From the cell containing the given text, extract its center point as [x, y] coordinate. 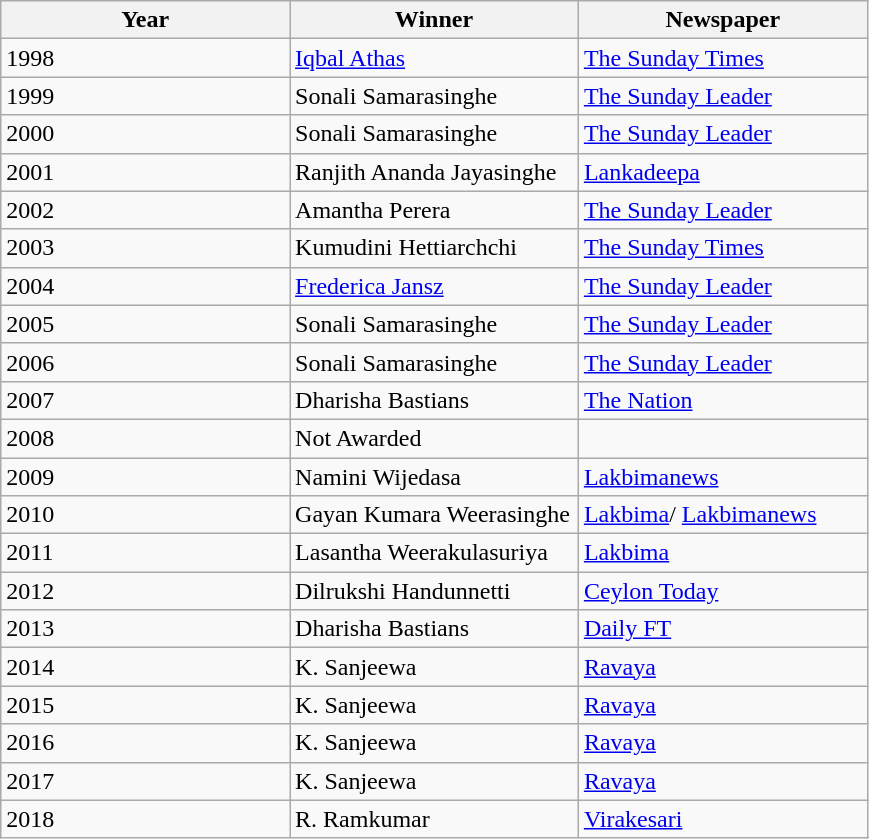
2013 [146, 629]
2010 [146, 515]
2017 [146, 781]
2004 [146, 286]
Virakesari [722, 819]
2008 [146, 438]
Lankadeepa [722, 172]
Amantha Perera [434, 210]
Daily FT [722, 629]
Ceylon Today [722, 591]
Iqbal Athas [434, 58]
Not Awarded [434, 438]
Newspaper [722, 20]
Lakbima/ Lakbimanews [722, 515]
2018 [146, 819]
2014 [146, 667]
2012 [146, 591]
Lakbima [722, 553]
1999 [146, 96]
R. Ramkumar [434, 819]
Winner [434, 20]
Lasantha Weerakulasuriya [434, 553]
Ranjith Ananda Jayasinghe [434, 172]
Kumudini Hettiarchchi [434, 248]
Namini Wijedasa [434, 477]
2005 [146, 324]
The Nation [722, 400]
Year [146, 20]
2007 [146, 400]
2009 [146, 477]
2011 [146, 553]
2016 [146, 743]
Lakbimanews [722, 477]
2015 [146, 705]
2003 [146, 248]
Frederica Jansz [434, 286]
Dilrukshi Handunnetti [434, 591]
2006 [146, 362]
2001 [146, 172]
2002 [146, 210]
Gayan Kumara Weerasinghe [434, 515]
2000 [146, 134]
1998 [146, 58]
